Search for the cell housing the specified text and yield its [x, y] center coordinate. 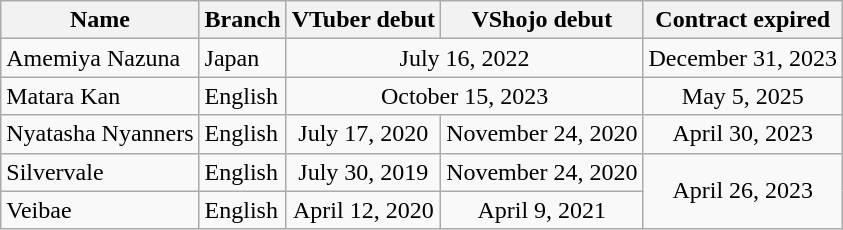
Contract expired [743, 20]
Amemiya Nazuna [100, 58]
Nyatasha Nyanners [100, 134]
April 12, 2020 [363, 210]
April 9, 2021 [542, 210]
July 17, 2020 [363, 134]
Matara Kan [100, 96]
Name [100, 20]
April 30, 2023 [743, 134]
July 30, 2019 [363, 172]
May 5, 2025 [743, 96]
Branch [242, 20]
October 15, 2023 [464, 96]
April 26, 2023 [743, 191]
VShojo debut [542, 20]
VTuber debut [363, 20]
Japan [242, 58]
Silvervale [100, 172]
December 31, 2023 [743, 58]
July 16, 2022 [464, 58]
Veibae [100, 210]
